Output the [x, y] coordinate of the center of the cell containing the given text.  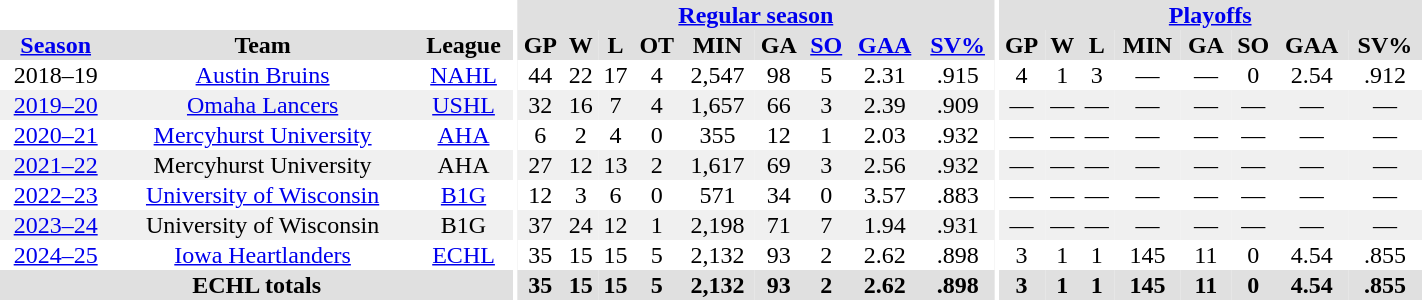
2.39 [885, 105]
2018–19 [56, 75]
Regular season [756, 15]
66 [779, 105]
NAHL [464, 75]
98 [779, 75]
3.57 [885, 195]
Omaha Lancers [262, 105]
USHL [464, 105]
71 [779, 225]
OT [657, 45]
2.31 [885, 75]
2.56 [885, 165]
355 [718, 135]
27 [540, 165]
24 [582, 225]
.909 [958, 105]
13 [616, 165]
2.03 [885, 135]
.883 [958, 195]
2024–25 [56, 255]
1.94 [885, 225]
.931 [958, 225]
2023–24 [56, 225]
.915 [958, 75]
69 [779, 165]
571 [718, 195]
34 [779, 195]
1,617 [718, 165]
2019–20 [56, 105]
22 [582, 75]
Iowa Heartlanders [262, 255]
2.54 [1312, 75]
ECHL [464, 255]
32 [540, 105]
2021–22 [56, 165]
1,657 [718, 105]
League [464, 45]
2020–21 [56, 135]
.912 [1385, 75]
Austin Bruins [262, 75]
44 [540, 75]
Team [262, 45]
17 [616, 75]
ECHL totals [256, 285]
16 [582, 105]
2022–23 [56, 195]
Playoffs [1210, 15]
2,547 [718, 75]
2,198 [718, 225]
Season [56, 45]
37 [540, 225]
